Pinpoint the cell where the given text exists, returning its [x, y] midpoint coordinate. 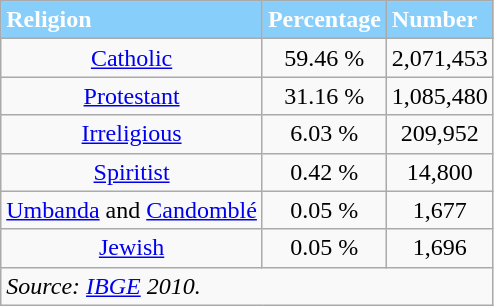
Protestant [132, 96]
Religion [132, 20]
Catholic [132, 58]
14,800 [440, 172]
Source: IBGE 2010. [248, 286]
Jewish [132, 248]
Irreligious [132, 134]
2,071,453 [440, 58]
Number [440, 20]
59.46 % [324, 58]
31.16 % [324, 96]
Percentage [324, 20]
1,085,480 [440, 96]
1,696 [440, 248]
Umbanda and Candomblé [132, 210]
6.03 % [324, 134]
0.42 % [324, 172]
Spiritist [132, 172]
209,952 [440, 134]
1,677 [440, 210]
